Identify which cell holds the provided text, then report its [x, y] central coordinate. 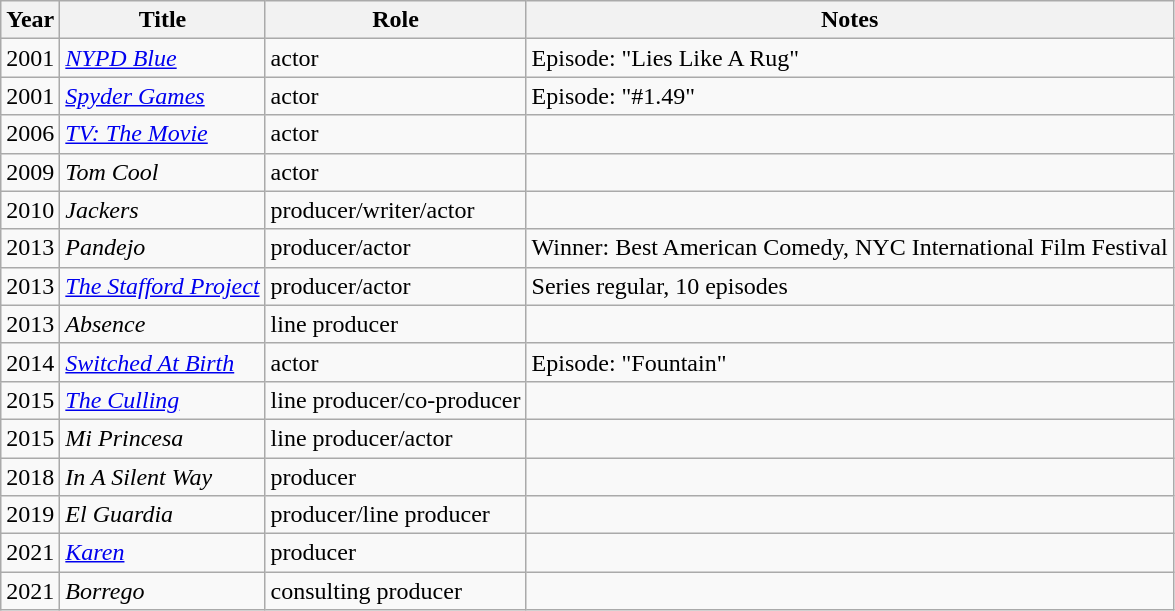
El Guardia [162, 515]
Absence [162, 324]
Winner: Best American Comedy, NYC International Film Festival [850, 248]
2010 [30, 210]
Mi Princesa [162, 438]
Jackers [162, 210]
Episode: "Lies Like A Rug" [850, 58]
Title [162, 20]
2019 [30, 515]
Role [396, 20]
Episode: "Fountain" [850, 362]
Tom Cool [162, 172]
line producer/actor [396, 438]
2014 [30, 362]
TV: The Movie [162, 134]
In A Silent Way [162, 477]
line producer/co-producer [396, 400]
Pandejo [162, 248]
2018 [30, 477]
The Stafford Project [162, 286]
Borrego [162, 591]
2006 [30, 134]
Notes [850, 20]
Series regular, 10 episodes [850, 286]
Karen [162, 553]
Spyder Games [162, 96]
Year [30, 20]
producer/line producer [396, 515]
2009 [30, 172]
producer/writer/actor [396, 210]
NYPD Blue [162, 58]
line producer [396, 324]
The Culling [162, 400]
Switched At Birth [162, 362]
consulting producer [396, 591]
Episode: "#1.49" [850, 96]
